Find where the given text appears and provide that cell's center as (x, y) coordinate. 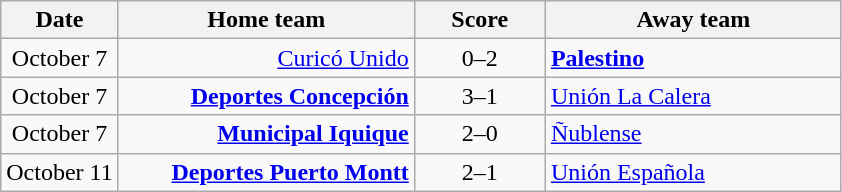
Deportes Puerto Montt (266, 172)
Away team (693, 20)
Unión La Calera (693, 96)
2–0 (480, 134)
Curicó Unido (266, 58)
0–2 (480, 58)
Palestino (693, 58)
Date (60, 20)
October 11 (60, 172)
2–1 (480, 172)
3–1 (480, 96)
Deportes Concepción (266, 96)
Ñublense (693, 134)
Home team (266, 20)
Score (480, 20)
Municipal Iquique (266, 134)
Unión Española (693, 172)
